For the text-containing cell, return its midpoint in [x, y] coordinate format. 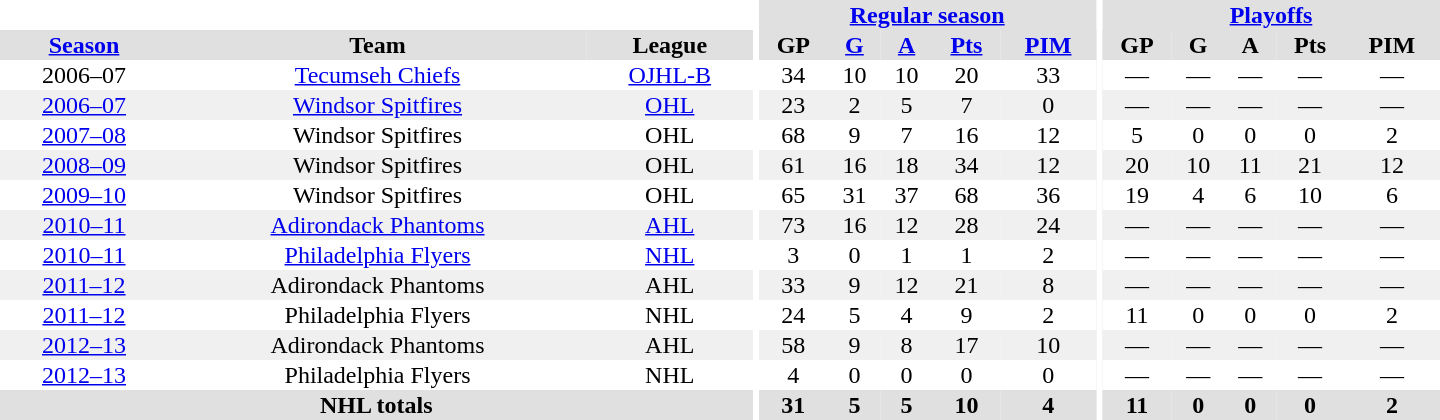
17 [967, 345]
58 [793, 345]
Tecumseh Chiefs [378, 75]
36 [1048, 195]
Regular season [927, 15]
2009–10 [84, 195]
19 [1137, 195]
OJHL-B [670, 75]
37 [907, 195]
23 [793, 105]
73 [793, 225]
Playoffs [1271, 15]
61 [793, 165]
League [670, 45]
2008–09 [84, 165]
Team [378, 45]
28 [967, 225]
3 [793, 255]
65 [793, 195]
Season [84, 45]
18 [907, 165]
2007–08 [84, 135]
NHL totals [376, 405]
